Determine the [X, Y] coordinate at the center of the cell enclosing the given text.  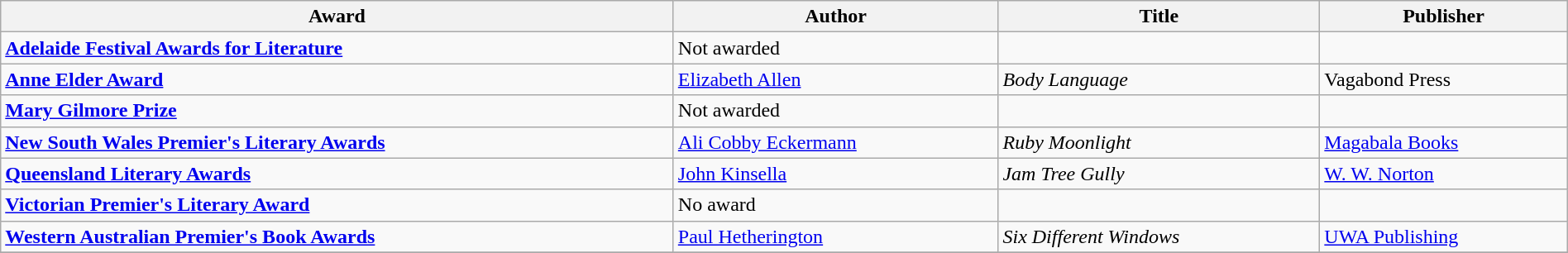
Victorian Premier's Literary Award [337, 205]
Mary Gilmore Prize [337, 111]
Ali Cobby Eckermann [835, 142]
Title [1159, 17]
Ruby Moonlight [1159, 142]
Jam Tree Gully [1159, 174]
Award [337, 17]
Author [835, 17]
No award [835, 205]
John Kinsella [835, 174]
Publisher [1444, 17]
Queensland Literary Awards [337, 174]
Six Different Windows [1159, 236]
W. W. Norton [1444, 174]
Western Australian Premier's Book Awards [337, 236]
UWA Publishing [1444, 236]
New South Wales Premier's Literary Awards [337, 142]
Elizabeth Allen [835, 79]
Anne Elder Award [337, 79]
Body Language [1159, 79]
Vagabond Press [1444, 79]
Adelaide Festival Awards for Literature [337, 48]
Paul Hetherington [835, 236]
Magabala Books [1444, 142]
